Return (x, y) of the center of cell containing provided text 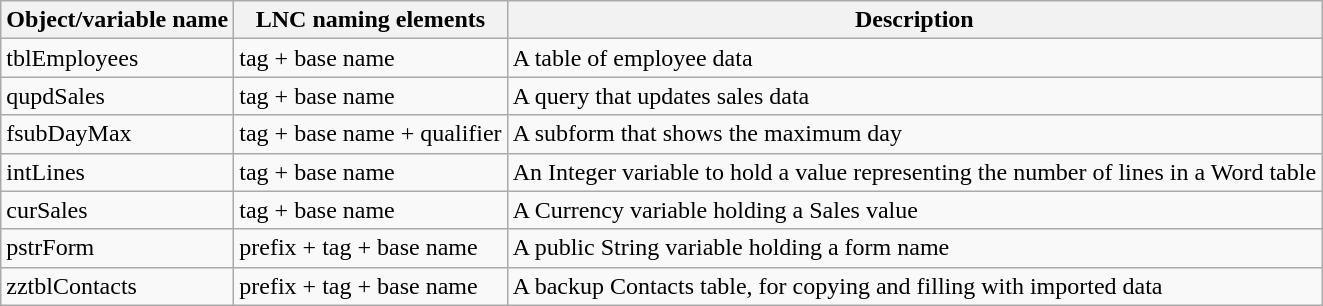
A subform that shows the maximum day (914, 134)
zztblContacts (118, 286)
intLines (118, 172)
An Integer variable to hold a value representing the number of lines in a Word table (914, 172)
A backup Contacts table, for copying and filling with imported data (914, 286)
Description (914, 20)
tag + base name + qualifier (370, 134)
pstrForm (118, 248)
A public String variable holding a form name (914, 248)
A query that updates sales data (914, 96)
LNC naming elements (370, 20)
Object/variable name (118, 20)
qupdSales (118, 96)
fsubDayMax (118, 134)
A Currency variable holding a Sales value (914, 210)
tblEmployees (118, 58)
curSales (118, 210)
A table of employee data (914, 58)
